Search for the cell housing the specified text and yield its [X, Y] center coordinate. 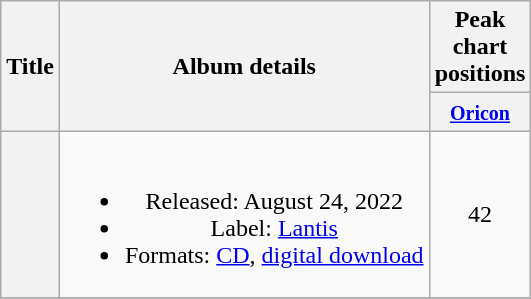
Peak chart positions [480, 47]
Album details [244, 66]
Released: August 24, 2022Label: LantisFormats: CD, digital download [244, 214]
Oricon [480, 112]
Title [30, 66]
42 [480, 214]
